Return the [X, Y] coordinate for the center point of the cell that contains the specified text.  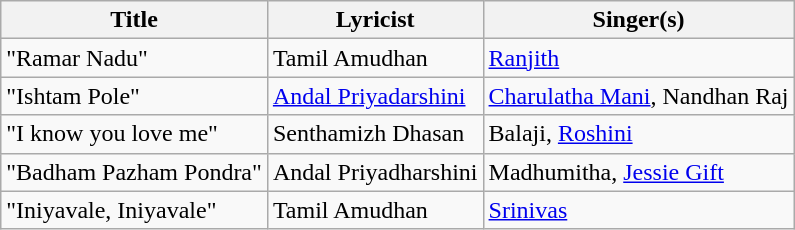
"Ramar Nadu" [134, 58]
Lyricist [375, 20]
"Badham Pazham Pondra" [134, 172]
Srinivas [638, 210]
"Ishtam Pole" [134, 96]
Ranjith [638, 58]
"Iniyavale, Iniyavale" [134, 210]
Charulatha Mani, Nandhan Raj [638, 96]
Title [134, 20]
"I know you love me" [134, 134]
Andal Priyadharshini [375, 172]
Singer(s) [638, 20]
Senthamizh Dhasan [375, 134]
Madhumitha, Jessie Gift [638, 172]
Balaji, Roshini [638, 134]
Andal Priyadarshini [375, 96]
